Identify which cell holds the provided text, then report its (x, y) central coordinate. 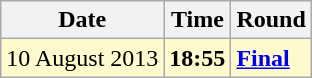
Time (198, 20)
Final (271, 58)
Round (271, 20)
Date (82, 20)
18:55 (198, 58)
10 August 2013 (82, 58)
